Return the [X, Y] coordinate for the center point of the cell that contains the specified text.  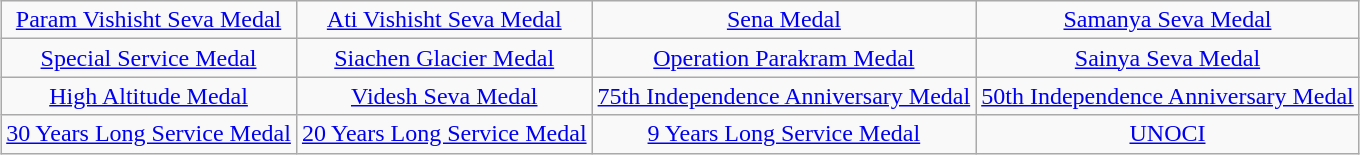
Sena Medal [784, 20]
Videsh Seva Medal [444, 96]
High Altitude Medal [149, 96]
Samanya Seva Medal [1168, 20]
Ati Vishisht Seva Medal [444, 20]
UNOCI [1168, 134]
50th Independence Anniversary Medal [1168, 96]
Param Vishisht Seva Medal [149, 20]
Siachen Glacier Medal [444, 58]
Special Service Medal [149, 58]
20 Years Long Service Medal [444, 134]
Sainya Seva Medal [1168, 58]
9 Years Long Service Medal [784, 134]
30 Years Long Service Medal [149, 134]
75th Independence Anniversary Medal [784, 96]
Operation Parakram Medal [784, 58]
